For the text-containing cell, return its midpoint in [X, Y] coordinate format. 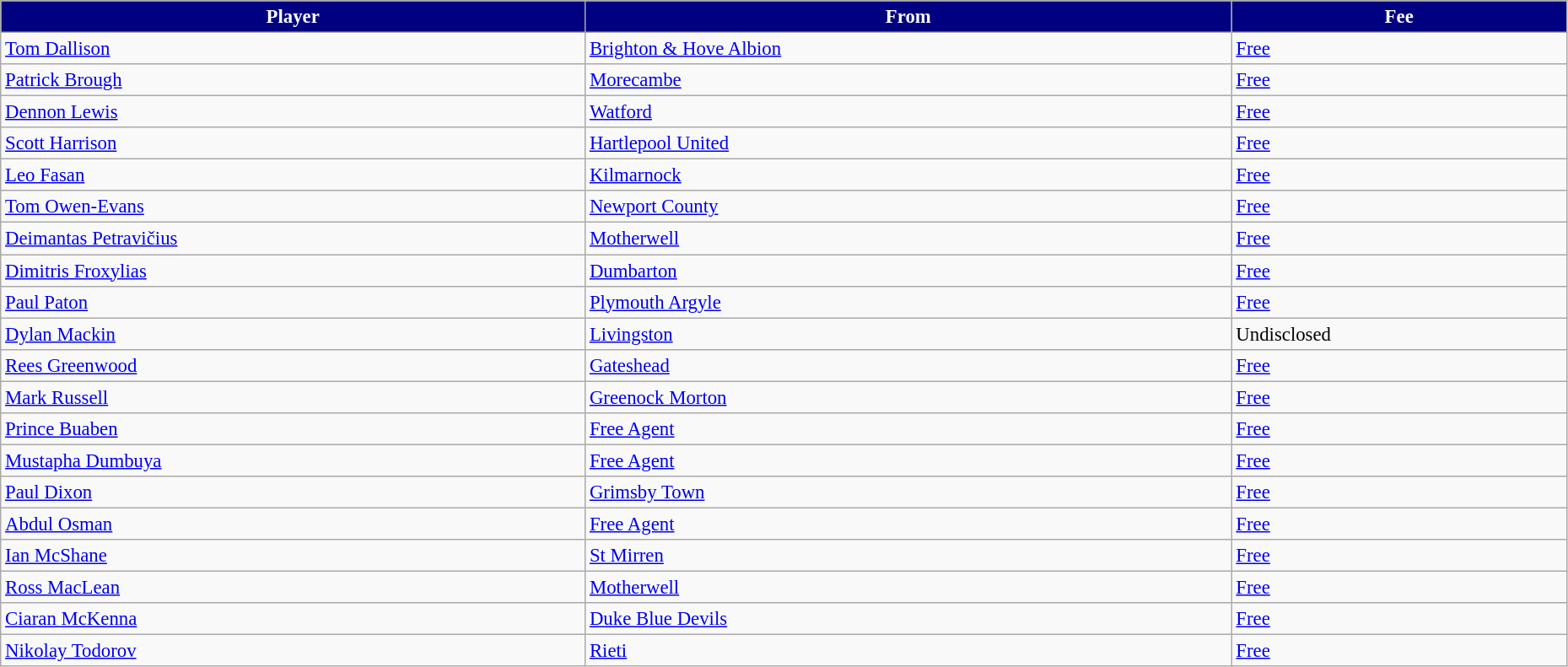
Rieti [908, 651]
From [908, 17]
Ian McShane [294, 556]
Tom Owen-Evans [294, 207]
Brighton & Hove Albion [908, 49]
Dennon Lewis [294, 112]
Leo Fasan [294, 175]
St Mirren [908, 556]
Scott Harrison [294, 143]
Deimantas Petravičius [294, 239]
Paul Dixon [294, 492]
Dimitris Froxylias [294, 271]
Dumbarton [908, 271]
Newport County [908, 207]
Watford [908, 112]
Undisclosed [1398, 334]
Ciaran McKenna [294, 619]
Mustapha Dumbuya [294, 460]
Abdul Osman [294, 524]
Morecambe [908, 80]
Nikolay Todorov [294, 651]
Plymouth Argyle [908, 302]
Player [294, 17]
Dylan Mackin [294, 334]
Duke Blue Devils [908, 619]
Ross MacLean [294, 588]
Rees Greenwood [294, 365]
Paul Paton [294, 302]
Grimsby Town [908, 492]
Mark Russell [294, 397]
Kilmarnock [908, 175]
Tom Dallison [294, 49]
Hartlepool United [908, 143]
Gateshead [908, 365]
Greenock Morton [908, 397]
Fee [1398, 17]
Prince Buaben [294, 429]
Patrick Brough [294, 80]
Livingston [908, 334]
